Scan for the cell matching the given text and deliver its [x, y] coordinate at center. 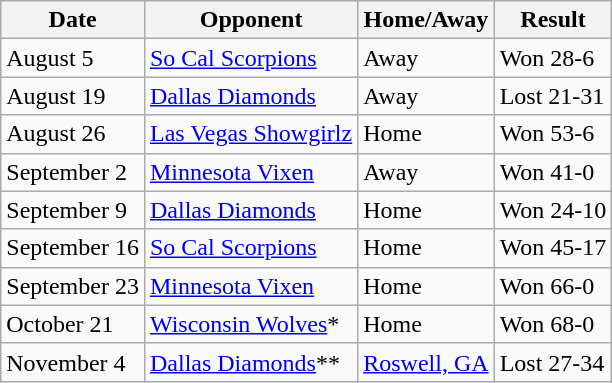
Home/Away [426, 20]
September 9 [73, 210]
Won 28-6 [553, 58]
Result [553, 20]
September 16 [73, 248]
Won 45-17 [553, 248]
Las Vegas Showgirlz [250, 134]
Opponent [250, 20]
Roswell, GA [426, 362]
Lost 21-31 [553, 96]
Date [73, 20]
August 19 [73, 96]
Won 41-0 [553, 172]
October 21 [73, 324]
Won 53-6 [553, 134]
Lost 27-34 [553, 362]
September 23 [73, 286]
November 4 [73, 362]
Dallas Diamonds** [250, 362]
Won 68-0 [553, 324]
September 2 [73, 172]
August 26 [73, 134]
Won 24-10 [553, 210]
Won 66-0 [553, 286]
August 5 [73, 58]
Wisconsin Wolves* [250, 324]
